Pinpoint the cell where the given text exists, returning its [X, Y] midpoint coordinate. 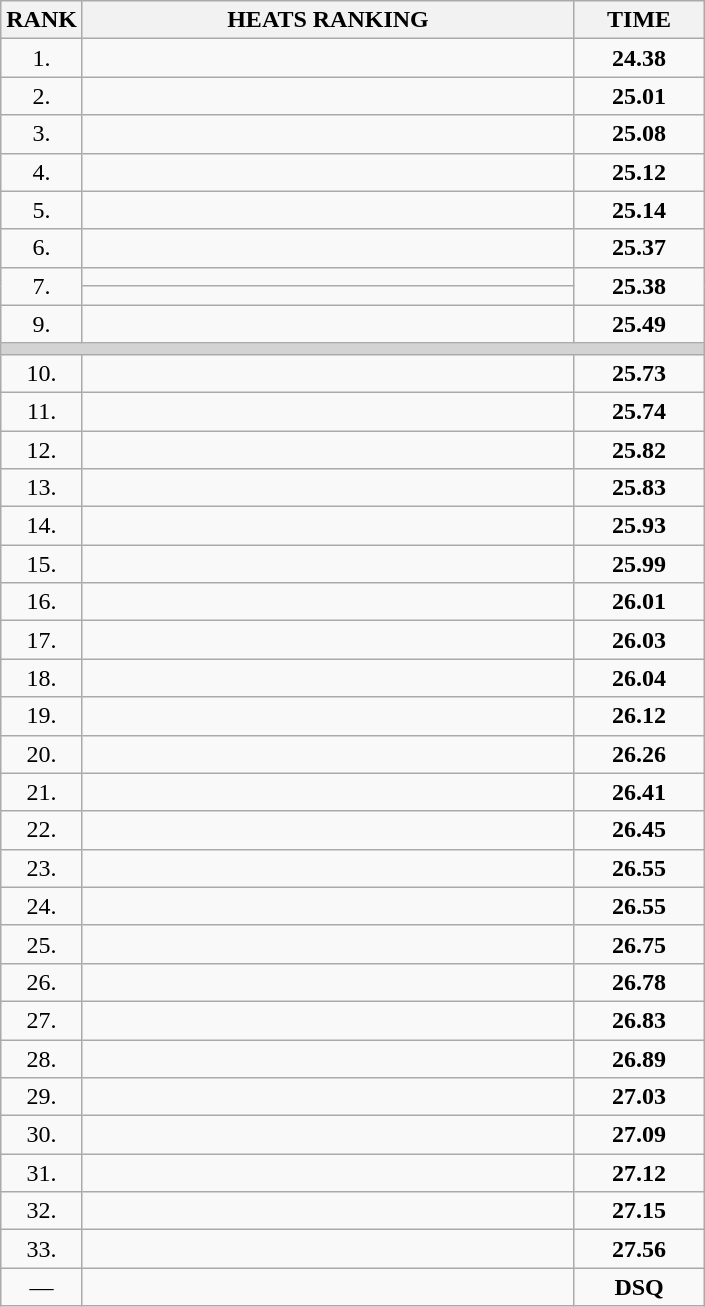
26.01 [640, 602]
25.83 [640, 488]
26.78 [640, 982]
26.45 [640, 830]
TIME [640, 20]
25.12 [640, 172]
19. [42, 716]
32. [42, 1211]
26.89 [640, 1059]
26.83 [640, 1020]
27.09 [640, 1135]
12. [42, 449]
13. [42, 488]
24. [42, 906]
14. [42, 526]
25.08 [640, 134]
26.04 [640, 678]
2. [42, 96]
7. [42, 286]
26.26 [640, 754]
26.03 [640, 640]
— [42, 1287]
5. [42, 210]
27.56 [640, 1249]
25.82 [640, 449]
26.41 [640, 792]
21. [42, 792]
26. [42, 982]
20. [42, 754]
25.14 [640, 210]
9. [42, 324]
15. [42, 564]
25.49 [640, 324]
25.01 [640, 96]
31. [42, 1173]
22. [42, 830]
26.12 [640, 716]
18. [42, 678]
29. [42, 1097]
17. [42, 640]
25.38 [640, 286]
27.12 [640, 1173]
26.75 [640, 944]
25. [42, 944]
24.38 [640, 58]
25.73 [640, 373]
28. [42, 1059]
6. [42, 248]
HEATS RANKING [328, 20]
27.03 [640, 1097]
23. [42, 868]
11. [42, 411]
27.15 [640, 1211]
3. [42, 134]
30. [42, 1135]
25.99 [640, 564]
DSQ [640, 1287]
25.37 [640, 248]
27. [42, 1020]
25.93 [640, 526]
33. [42, 1249]
16. [42, 602]
1. [42, 58]
4. [42, 172]
25.74 [640, 411]
RANK [42, 20]
10. [42, 373]
